Output the (X, Y) coordinate of the center of the cell containing the given text.  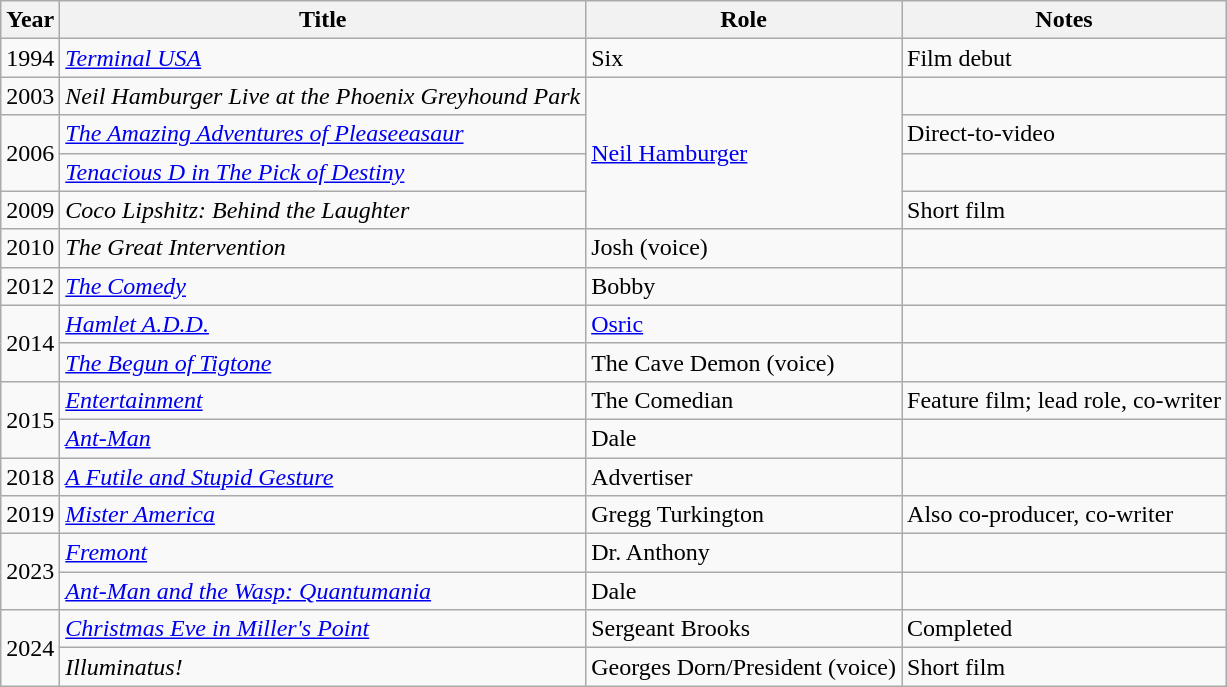
2006 (30, 153)
Fremont (323, 553)
The Comedy (323, 286)
Neil Hamburger Live at the Phoenix Greyhound Park (323, 96)
2024 (30, 648)
Advertiser (744, 477)
2012 (30, 286)
Notes (1064, 20)
The Cave Demon (voice) (744, 362)
2019 (30, 515)
Neil Hamburger (744, 153)
Direct-to-video (1064, 134)
2009 (30, 210)
Also co-producer, co-writer (1064, 515)
2023 (30, 572)
Film debut (1064, 58)
The Begun of Tigtone (323, 362)
1994 (30, 58)
2003 (30, 96)
Tenacious D in The Pick of Destiny (323, 172)
Georges Dorn/President (voice) (744, 667)
2015 (30, 419)
Josh (voice) (744, 248)
Role (744, 20)
Hamlet A.D.D. (323, 324)
A Futile and Stupid Gesture (323, 477)
Title (323, 20)
Feature film; lead role, co-writer (1064, 400)
Christmas Eve in Miller's Point (323, 629)
Sergeant Brooks (744, 629)
The Amazing Adventures of Pleaseeasaur (323, 134)
Osric (744, 324)
Six (744, 58)
2018 (30, 477)
Ant-Man (323, 438)
Ant-Man and the Wasp: Quantumania (323, 591)
Dr. Anthony (744, 553)
Entertainment (323, 400)
Illuminatus! (323, 667)
2014 (30, 343)
2010 (30, 248)
Completed (1064, 629)
Gregg Turkington (744, 515)
The Comedian (744, 400)
Coco Lipshitz: Behind the Laughter (323, 210)
Year (30, 20)
Mister America (323, 515)
Terminal USA (323, 58)
The Great Intervention (323, 248)
Bobby (744, 286)
